For the text-containing cell, return its midpoint in (X, Y) coordinate format. 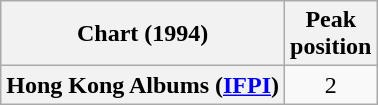
2 (331, 85)
Hong Kong Albums (IFPI) (143, 85)
Chart (1994) (143, 34)
Peakposition (331, 34)
